Pinpoint the cell where the given text exists, returning its [x, y] midpoint coordinate. 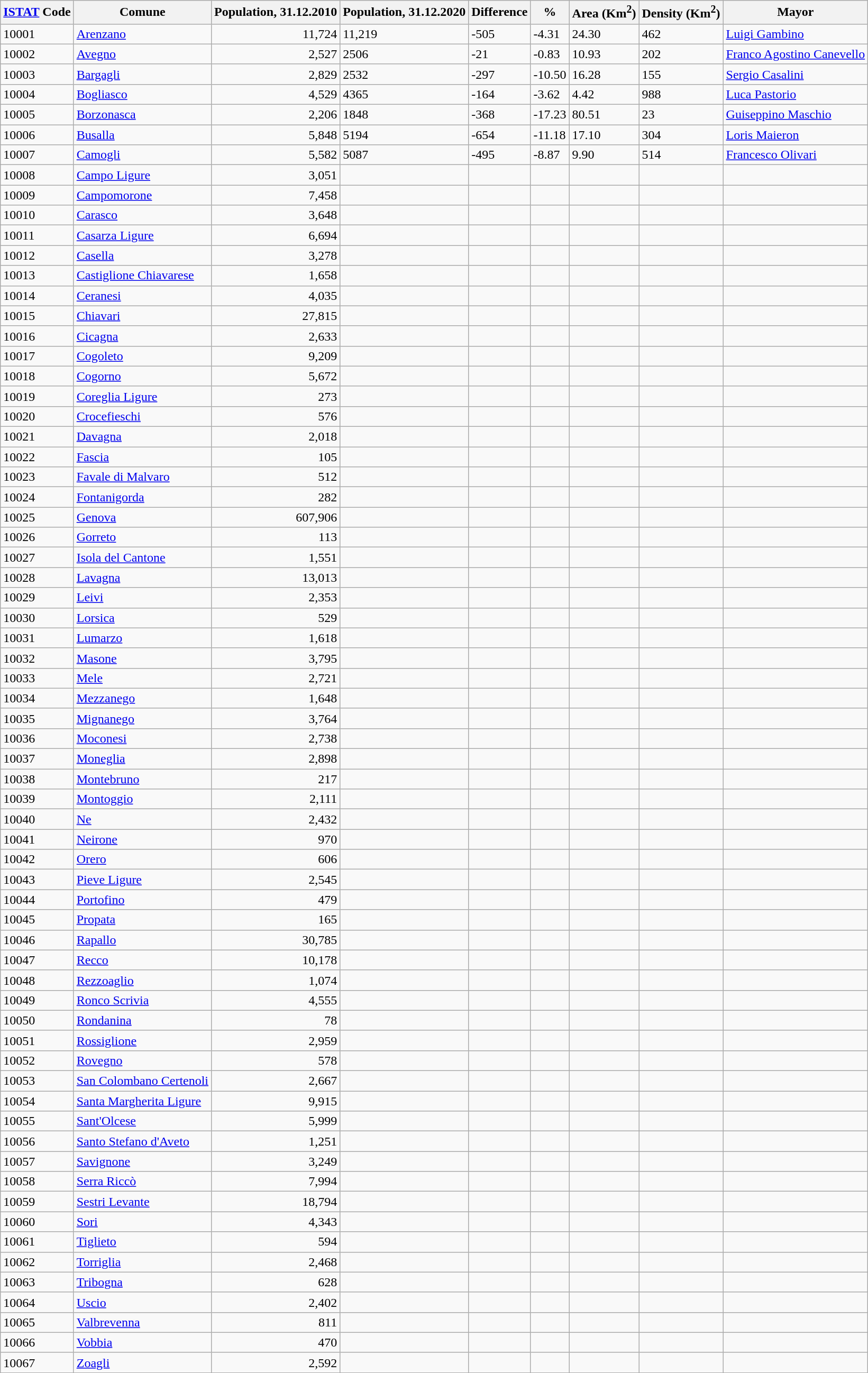
Mayor [796, 13]
10064 [37, 1302]
10032 [37, 658]
Sant'Olcese [142, 1121]
9.90 [604, 155]
Propata [142, 920]
10047 [37, 960]
1,074 [276, 980]
10025 [37, 517]
10005 [37, 115]
10066 [37, 1342]
Avegno [142, 54]
4.42 [604, 94]
10056 [37, 1141]
Area (Km2) [604, 13]
Favale di Malvaro [142, 477]
-495 [499, 155]
1,658 [276, 276]
11,724 [276, 34]
Population, 31.12.2010 [276, 13]
11,219 [404, 34]
2,111 [276, 799]
Valbrevenna [142, 1322]
594 [276, 1242]
Davagna [142, 437]
3,051 [276, 175]
202 [681, 54]
10019 [37, 396]
10022 [37, 457]
10049 [37, 1000]
Camogli [142, 155]
1,648 [276, 698]
Lavagna [142, 578]
Loris Maieron [796, 135]
-17.23 [550, 115]
10018 [37, 376]
514 [681, 155]
10035 [37, 718]
2,959 [276, 1040]
Leivi [142, 598]
-654 [499, 135]
Coreglia Ligure [142, 396]
10051 [37, 1040]
273 [276, 396]
10014 [37, 296]
470 [276, 1342]
4,529 [276, 94]
2506 [404, 54]
10016 [37, 336]
Luca Pastorio [796, 94]
5194 [404, 135]
Rezzoaglio [142, 980]
Mezzanego [142, 698]
2,432 [276, 819]
3,249 [276, 1161]
27,815 [276, 316]
San Colombano Certenoli [142, 1081]
10026 [37, 537]
10062 [37, 1262]
30,785 [276, 940]
Masone [142, 658]
10038 [37, 779]
Torriglia [142, 1262]
607,906 [276, 517]
2,018 [276, 437]
23 [681, 115]
Ne [142, 819]
Moneglia [142, 759]
10057 [37, 1161]
4,343 [276, 1222]
2,527 [276, 54]
9,209 [276, 356]
10024 [37, 497]
479 [276, 900]
113 [276, 537]
1,551 [276, 557]
Savignone [142, 1161]
Lumarzo [142, 638]
10030 [37, 618]
10017 [37, 356]
217 [276, 779]
10028 [37, 578]
4365 [404, 94]
10039 [37, 799]
10027 [37, 557]
Cogorno [142, 376]
Sori [142, 1222]
Isola del Cantone [142, 557]
10004 [37, 94]
-10.50 [550, 74]
2,545 [276, 880]
1,251 [276, 1141]
10036 [37, 738]
10054 [37, 1101]
80.51 [604, 115]
Neirone [142, 839]
155 [681, 74]
2,353 [276, 598]
10008 [37, 175]
% [550, 13]
2,592 [276, 1362]
105 [276, 457]
606 [276, 859]
Ronco Scrivia [142, 1000]
2,667 [276, 1081]
165 [276, 920]
10041 [37, 839]
10044 [37, 900]
1,618 [276, 638]
3,648 [276, 215]
Luigi Gambino [796, 34]
Comune [142, 13]
628 [276, 1282]
Difference [499, 13]
10045 [37, 920]
Genova [142, 517]
5087 [404, 155]
Ceranesi [142, 296]
3,278 [276, 255]
10061 [37, 1242]
7,458 [276, 195]
10059 [37, 1202]
3,764 [276, 718]
4,035 [276, 296]
10040 [37, 819]
-297 [499, 74]
Population, 31.12.2020 [404, 13]
576 [276, 416]
10046 [37, 940]
Fascia [142, 457]
Casarza Ligure [142, 235]
2,721 [276, 678]
2,829 [276, 74]
Cogoleto [142, 356]
10052 [37, 1060]
Guiseppino Maschio [796, 115]
10.93 [604, 54]
Montoggio [142, 799]
10033 [37, 678]
10034 [37, 698]
5,999 [276, 1121]
10055 [37, 1121]
Rossiglione [142, 1040]
970 [276, 839]
Fontanigorda [142, 497]
6,694 [276, 235]
10,178 [276, 960]
Uscio [142, 1302]
Pieve Ligure [142, 880]
10060 [37, 1222]
18,794 [276, 1202]
Lorsica [142, 618]
-11.18 [550, 135]
-164 [499, 94]
Bargagli [142, 74]
Rondanina [142, 1020]
-8.87 [550, 155]
Franco Agostino Canevello [796, 54]
10065 [37, 1322]
10023 [37, 477]
10067 [37, 1362]
Mignanego [142, 718]
Montebruno [142, 779]
Campomorone [142, 195]
10063 [37, 1282]
10050 [37, 1020]
2,898 [276, 759]
Santo Stefano d'Aveto [142, 1141]
Chiavari [142, 316]
7,994 [276, 1182]
10013 [37, 276]
10029 [37, 598]
17.10 [604, 135]
Vobbia [142, 1342]
Bogliasco [142, 94]
3,795 [276, 658]
10021 [37, 437]
-21 [499, 54]
Cicagna [142, 336]
Sestri Levante [142, 1202]
5,672 [276, 376]
2532 [404, 74]
10048 [37, 980]
Castiglione Chiavarese [142, 276]
-368 [499, 115]
10037 [37, 759]
10015 [37, 316]
2,206 [276, 115]
Carasco [142, 215]
10053 [37, 1081]
578 [276, 1060]
Gorreto [142, 537]
Arenzano [142, 34]
10001 [37, 34]
Density (Km2) [681, 13]
5,848 [276, 135]
Francesco Olivari [796, 155]
5,582 [276, 155]
ISTAT Code [37, 13]
10009 [37, 195]
Crocefieschi [142, 416]
10010 [37, 215]
Borzonasca [142, 115]
10011 [37, 235]
24.30 [604, 34]
-3.62 [550, 94]
Busalla [142, 135]
512 [276, 477]
2,633 [276, 336]
Casella [142, 255]
-505 [499, 34]
10002 [37, 54]
4,555 [276, 1000]
Tiglieto [142, 1242]
78 [276, 1020]
10007 [37, 155]
Santa Margherita Ligure [142, 1101]
10012 [37, 255]
10020 [37, 416]
Rapallo [142, 940]
Recco [142, 960]
988 [681, 94]
10031 [37, 638]
Serra Riccò [142, 1182]
Rovegno [142, 1060]
2,402 [276, 1302]
462 [681, 34]
13,013 [276, 578]
282 [276, 497]
Moconesi [142, 738]
10043 [37, 880]
2,468 [276, 1262]
1848 [404, 115]
304 [681, 135]
9,915 [276, 1101]
2,738 [276, 738]
Campo Ligure [142, 175]
10003 [37, 74]
529 [276, 618]
10058 [37, 1182]
Tribogna [142, 1282]
811 [276, 1322]
Portofino [142, 900]
Orero [142, 859]
Zoagli [142, 1362]
Sergio Casalini [796, 74]
Mele [142, 678]
-4.31 [550, 34]
-0.83 [550, 54]
10042 [37, 859]
16.28 [604, 74]
10006 [37, 135]
